For the text-containing cell, return its midpoint in (X, Y) coordinate format. 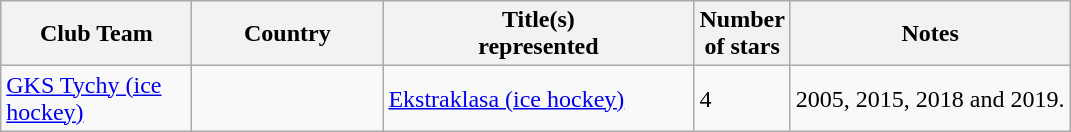
Notes (930, 34)
4 (742, 98)
Country (288, 34)
Club Team (96, 34)
Ekstraklasa (ice hockey) (538, 98)
Numberof stars (742, 34)
2005, 2015, 2018 and 2019. (930, 98)
Title(s)represented (538, 34)
GKS Tychy (ice hockey) (96, 98)
